Extract the [X, Y] coordinate from the center of the cell holding the provided text.  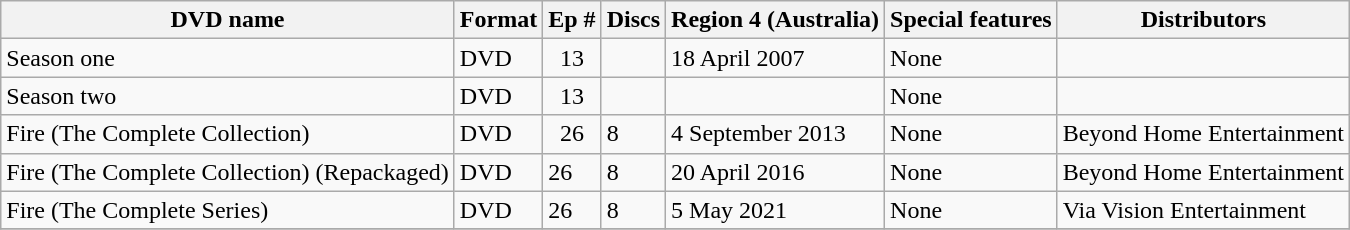
Special features [972, 20]
Region 4 (Australia) [776, 20]
Format [498, 20]
Via Vision Entertainment [1203, 210]
Fire (The Complete Collection) (Repackaged) [228, 172]
5 May 2021 [776, 210]
Season one [228, 58]
20 April 2016 [776, 172]
Fire (The Complete Series) [228, 210]
Season two [228, 96]
18 April 2007 [776, 58]
Distributors [1203, 20]
Discs [633, 20]
Ep # [572, 20]
Fire (The Complete Collection) [228, 134]
DVD name [228, 20]
4 September 2013 [776, 134]
